Find where the given text appears and provide that cell's center as [x, y] coordinate. 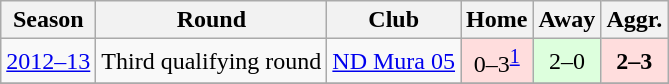
Away [567, 20]
Round [212, 20]
Home [497, 20]
2–0 [567, 62]
2–3 [634, 62]
Third qualifying round [212, 62]
0–31 [497, 62]
ND Mura 05 [394, 62]
Club [394, 20]
2012–13 [48, 62]
Aggr. [634, 20]
Season [48, 20]
